Provide the (X, Y) coordinate of the cell's center where the given text is located.  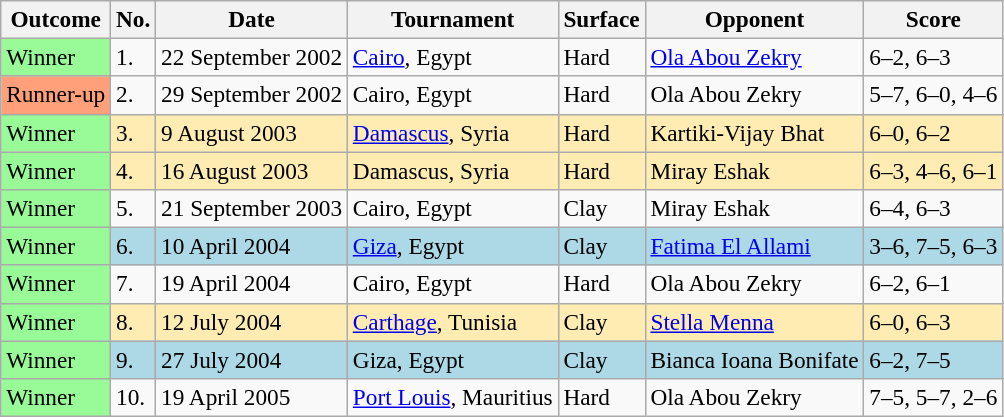
10. (134, 397)
27 July 2004 (252, 359)
7. (134, 284)
Tournament (452, 19)
Stella Menna (754, 322)
3. (134, 133)
Score (934, 19)
22 September 2002 (252, 57)
Fatima El Allami (754, 246)
6–4, 6–3 (934, 208)
9. (134, 359)
19 April 2004 (252, 284)
Carthage, Tunisia (452, 322)
Port Louis, Mauritius (452, 397)
6. (134, 246)
29 September 2002 (252, 95)
6–0, 6–3 (934, 322)
Surface (602, 19)
2. (134, 95)
6–2, 6–1 (934, 284)
1. (134, 57)
6–2, 6–3 (934, 57)
6–0, 6–2 (934, 133)
10 April 2004 (252, 246)
7–5, 5–7, 2–6 (934, 397)
12 July 2004 (252, 322)
Kartiki-Vijay Bhat (754, 133)
8. (134, 322)
5. (134, 208)
6–2, 7–5 (934, 359)
Opponent (754, 19)
4. (134, 170)
3–6, 7–5, 6–3 (934, 246)
Bianca Ioana Bonifate (754, 359)
9 August 2003 (252, 133)
Runner-up (56, 95)
No. (134, 19)
6–3, 4–6, 6–1 (934, 170)
21 September 2003 (252, 208)
19 April 2005 (252, 397)
5–7, 6–0, 4–6 (934, 95)
16 August 2003 (252, 170)
Date (252, 19)
Outcome (56, 19)
